For the text-containing cell, return its midpoint in (X, Y) coordinate format. 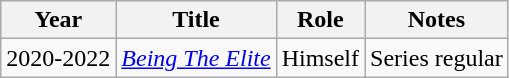
Title (196, 20)
Notes (437, 20)
Year (58, 20)
Role (320, 20)
Being The Elite (196, 58)
2020-2022 (58, 58)
Himself (320, 58)
Series regular (437, 58)
